Capture the cell that displays the provided text and extract its (X, Y) central coordinate. 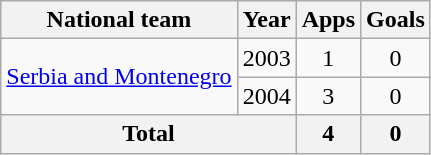
Serbia and Montenegro (119, 77)
1 (328, 58)
National team (119, 20)
3 (328, 96)
Goals (396, 20)
Total (148, 134)
Year (266, 20)
Apps (328, 20)
4 (328, 134)
2004 (266, 96)
2003 (266, 58)
